Determine the [X, Y] coordinate at the center of the cell enclosing the given text.  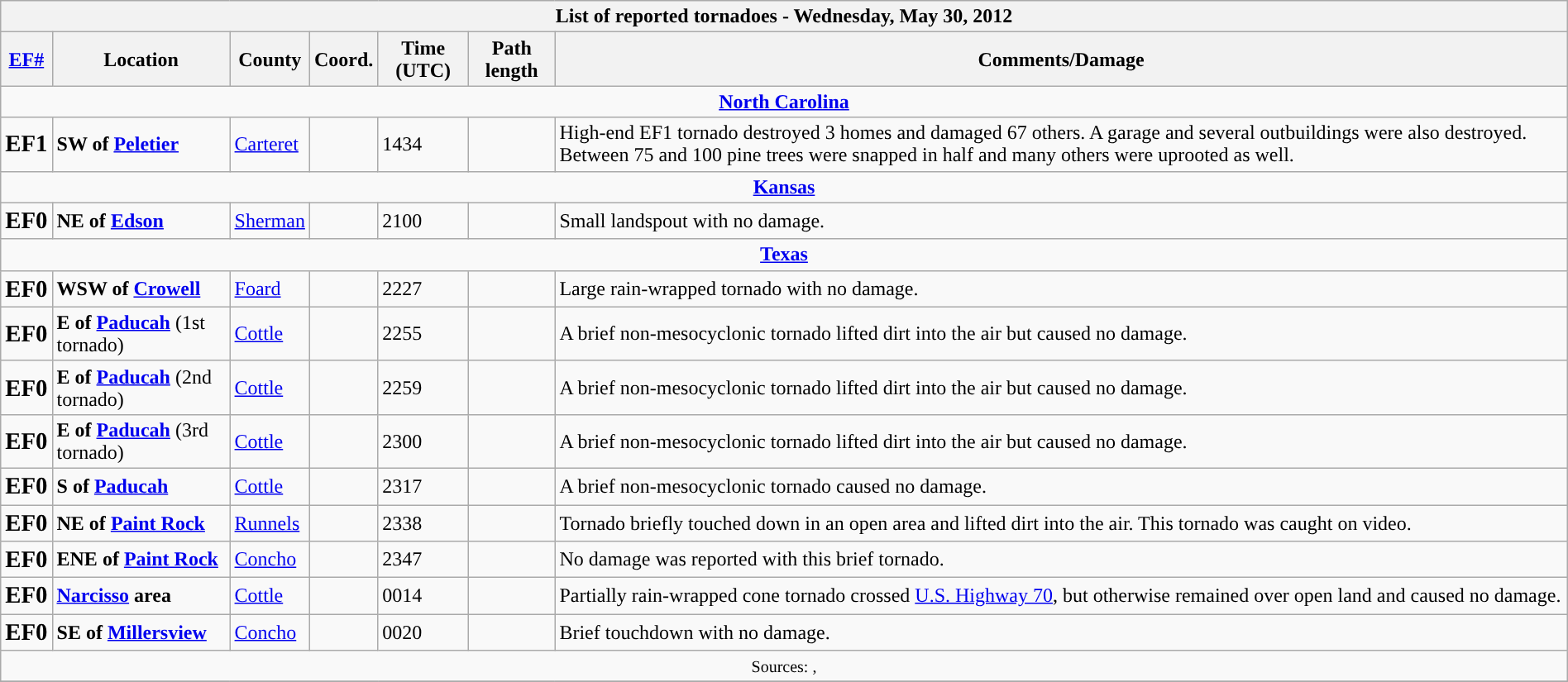
SE of Millersview [141, 632]
Location [141, 60]
SW of Peletier [141, 144]
NE of Paint Rock [141, 522]
ENE of Paint Rock [141, 560]
2100 [423, 221]
A brief non-mesocyclonic tornado caused no damage. [1061, 486]
NE of Edson [141, 221]
Runnels [270, 522]
No damage was reported with this brief tornado. [1061, 560]
Texas [784, 255]
E of Paducah (3rd tornado) [141, 441]
Brief touchdown with no damage. [1061, 632]
Partially rain-wrapped cone tornado crossed U.S. Highway 70, but otherwise remained over open land and caused no damage. [1061, 596]
North Carolina [784, 102]
Comments/Damage [1061, 60]
2259 [423, 387]
Time (UTC) [423, 60]
Foard [270, 289]
EF1 [26, 144]
Narcisso area [141, 596]
Small landspout with no damage. [1061, 221]
0020 [423, 632]
Coord. [343, 60]
2338 [423, 522]
Carteret [270, 144]
2300 [423, 441]
WSW of Crowell [141, 289]
Tornado briefly touched down in an open area and lifted dirt into the air. This tornado was caught on video. [1061, 522]
0014 [423, 596]
County [270, 60]
E of Paducah (2nd tornado) [141, 387]
E of Paducah (1st tornado) [141, 334]
List of reported tornadoes - Wednesday, May 30, 2012 [784, 17]
2255 [423, 334]
Sherman [270, 221]
Sources: , [784, 666]
Large rain-wrapped tornado with no damage. [1061, 289]
2317 [423, 486]
EF# [26, 60]
2227 [423, 289]
1434 [423, 144]
2347 [423, 560]
Kansas [784, 187]
S of Paducah [141, 486]
Path length [512, 60]
